Locate the cell with the specified text and output its [X, Y] center coordinate. 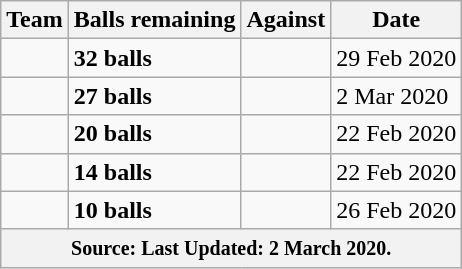
2 Mar 2020 [396, 96]
10 balls [154, 210]
Balls remaining [154, 20]
Date [396, 20]
26 Feb 2020 [396, 210]
27 balls [154, 96]
29 Feb 2020 [396, 58]
Team [35, 20]
14 balls [154, 172]
Source: Last Updated: 2 March 2020. [232, 248]
20 balls [154, 134]
Against [286, 20]
32 balls [154, 58]
